Pinpoint the cell where the given text exists, returning its [X, Y] midpoint coordinate. 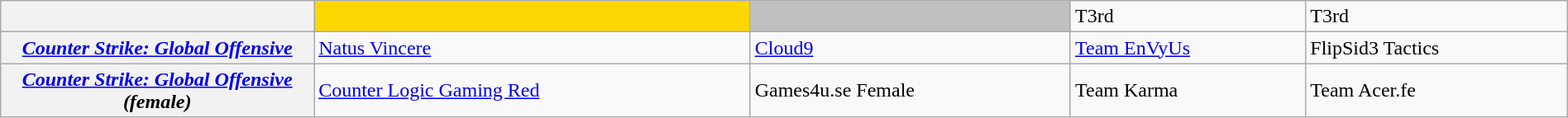
Games4u.se Female [910, 91]
Team Karma [1188, 91]
Counter Strike: Global Offensive (female) [157, 91]
FlipSid3 Tactics [1437, 48]
Team Acer.fe [1437, 91]
Team EnVyUs [1188, 48]
Natus Vincere [533, 48]
Counter Logic Gaming Red [533, 91]
Cloud9 [910, 48]
Counter Strike: Global Offensive [157, 48]
